Determine the [x, y] coordinate at the center of the cell enclosing the given text.  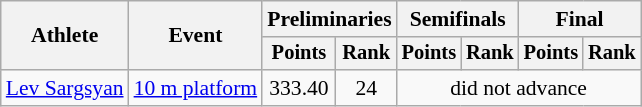
Preliminaries [329, 19]
did not advance [519, 88]
Lev Sargsyan [65, 88]
333.40 [299, 88]
24 [366, 88]
10 m platform [196, 88]
Athlete [65, 36]
Semifinals [458, 19]
Event [196, 36]
Final [580, 19]
